Provide the [X, Y] coordinate of the cell's center where the given text is located.  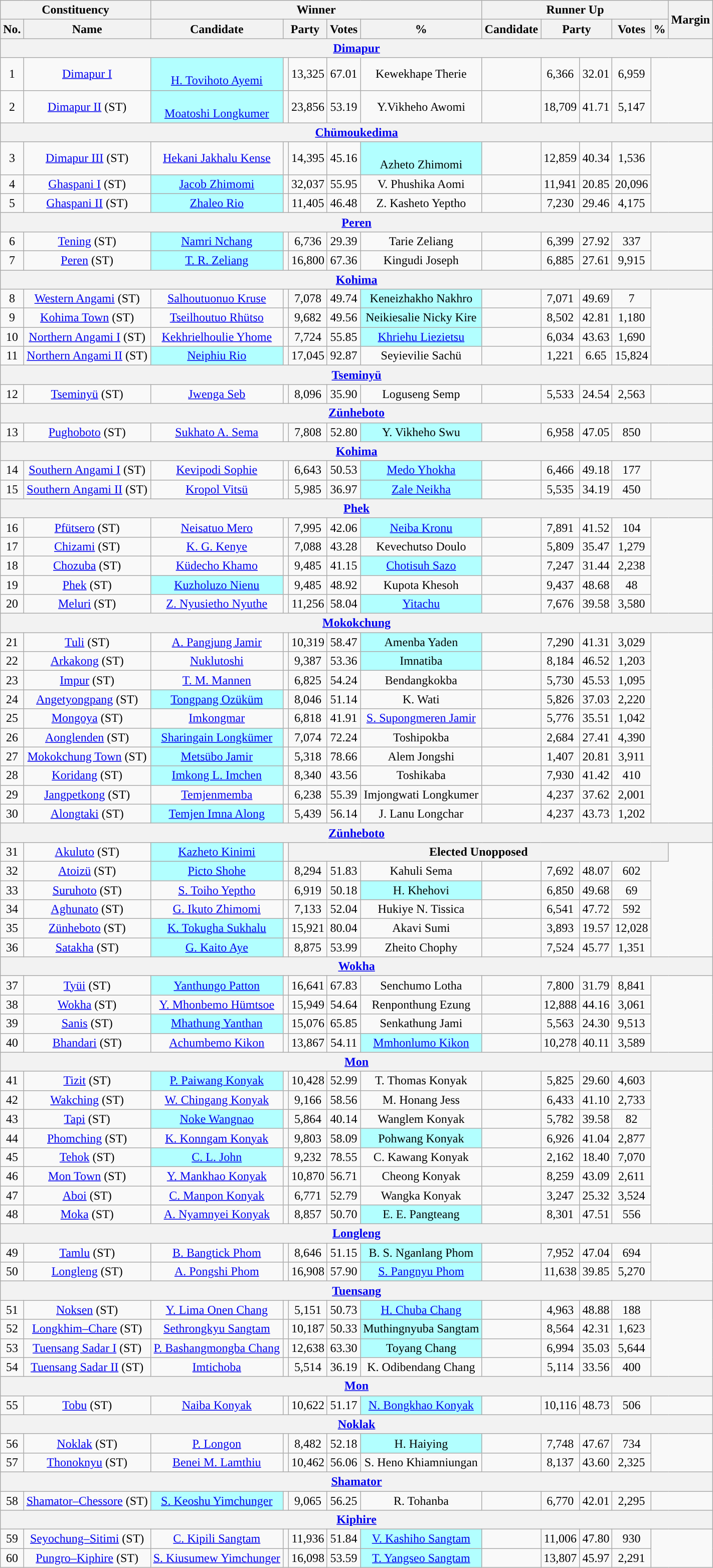
40 [12, 1043]
Wangka Konyak [421, 1196]
53.59 [343, 1558]
30 [12, 814]
7,088 [308, 546]
53 [12, 1348]
3,911 [632, 756]
49.69 [596, 299]
46 [12, 1176]
5,151 [308, 1310]
J. Lanu Longchar [421, 814]
42 [12, 1100]
E. E. Pangteang [421, 1215]
Temjen Imna Along [217, 814]
Akavi Sumi [421, 928]
H. Tovihoto Ayemi [217, 74]
Wanglem Konyak [421, 1119]
Kohima Town (ST) [87, 318]
37.03 [596, 699]
C. Kawang Konyak [421, 1157]
9,065 [308, 1500]
Tuli (ST) [87, 642]
52.99 [343, 1081]
C. Kipili Sangtam [217, 1539]
51.17 [343, 1405]
12,888 [561, 1005]
27.41 [596, 737]
400 [632, 1367]
Y. Mhonbemo Hümtsoe [217, 1005]
Imkong L. Imchen [217, 775]
49.18 [596, 470]
K. Tokugha Sukhalu [217, 928]
Kevipodi Sophie [217, 470]
11,936 [308, 1539]
2,733 [632, 1100]
Keneizhakho Nakhro [421, 299]
Kupota Khesoh [421, 585]
67.83 [343, 986]
6,366 [561, 74]
Koridang (ST) [87, 775]
Pohwang Konyak [421, 1138]
16 [12, 527]
45.97 [596, 1558]
Noksen (ST) [87, 1310]
Y. Mankhao Konyak [217, 1176]
410 [632, 775]
10,187 [308, 1329]
35 [12, 928]
52.79 [343, 1196]
Neisatuo Mero [217, 527]
52.18 [343, 1443]
50.70 [343, 1215]
60 [12, 1558]
Tuensang Sadar I (ST) [87, 1348]
S. Pangnyu Phom [421, 1272]
43.63 [596, 337]
37 [12, 986]
44 [12, 1138]
Tening (ST) [87, 241]
5,776 [561, 718]
52 [12, 1329]
6.65 [596, 356]
27 [12, 756]
Mokokchung [357, 623]
6,825 [308, 680]
5,439 [308, 814]
14 [12, 470]
8,259 [561, 1176]
M. Honang Jess [421, 1100]
Ghaspani II (ST) [87, 203]
Moka (ST) [87, 1215]
Neiba Kronu [421, 527]
Jacob Zhimomi [217, 184]
Tobu (ST) [87, 1405]
54.11 [343, 1043]
7,724 [308, 337]
1,351 [632, 947]
Imjongwati Longkumer [421, 795]
7,930 [561, 775]
Chozuba (ST) [87, 565]
11,006 [561, 1539]
Western Angami (ST) [87, 299]
Y.Vikheho Awomi [421, 106]
35.51 [596, 718]
20,096 [632, 184]
17,045 [308, 356]
Northern Angami II (ST) [87, 356]
67.36 [343, 260]
35.47 [596, 546]
Kuzholuzo Nienu [217, 585]
5,826 [561, 699]
5,147 [632, 106]
1,203 [632, 661]
6,958 [561, 432]
592 [632, 909]
1 [12, 74]
2,325 [632, 1462]
53.99 [343, 947]
11,405 [308, 203]
27.92 [596, 241]
T. M. Mannen [217, 680]
6 [12, 241]
7,078 [308, 299]
37.62 [596, 795]
Sethrongkyu Sangtam [217, 1329]
7,748 [561, 1443]
32,037 [308, 184]
54.64 [343, 1005]
A. Pangjung Jamir [217, 642]
34 [12, 909]
Noklak (ST) [87, 1443]
20.85 [596, 184]
3,589 [632, 1043]
8,875 [308, 947]
850 [632, 432]
42.01 [596, 1500]
20.81 [596, 756]
Hukiye N. Tissica [421, 909]
24 [12, 699]
49.68 [596, 890]
8,340 [308, 775]
42.06 [343, 527]
2,291 [632, 1558]
C. L. John [217, 1157]
Bendangkokba [421, 680]
Akuluto (ST) [87, 852]
5 [12, 203]
10,278 [561, 1043]
5,864 [308, 1119]
694 [632, 1253]
Kahuli Sema [421, 871]
Angetyongpang (ST) [87, 699]
S. Toiho Yeptho [217, 890]
43.28 [343, 546]
15,949 [308, 1005]
16,800 [308, 260]
56 [12, 1443]
78.55 [343, 1157]
8,482 [308, 1443]
H. Khehovi [421, 890]
48.73 [596, 1405]
49 [12, 1253]
Tehok (ST) [87, 1157]
17 [12, 546]
35.90 [343, 394]
19 [12, 585]
36 [12, 947]
50.33 [343, 1329]
5,730 [561, 680]
177 [632, 470]
31.44 [596, 565]
58.56 [343, 1100]
10,622 [308, 1405]
38 [12, 1005]
50.73 [343, 1310]
65.85 [343, 1024]
10,870 [308, 1176]
15,921 [308, 928]
45.77 [596, 947]
49.56 [343, 318]
Chotisuh Sazo [421, 565]
Bhandari (ST) [87, 1043]
P. Bashangmongba Chang [217, 1348]
11,638 [561, 1272]
33 [12, 890]
16,641 [308, 986]
6,994 [561, 1348]
36.97 [343, 489]
1,407 [561, 756]
9,915 [632, 260]
12,028 [632, 928]
82 [632, 1119]
Wokha [357, 966]
6,771 [308, 1196]
Tuensang [357, 1291]
Southern Angami I (ST) [87, 470]
56.71 [343, 1176]
Arkakong (ST) [87, 661]
5,782 [561, 1119]
Zünheboto (ST) [87, 928]
56.14 [343, 814]
Y. Lima Onen Chang [217, 1310]
43.60 [596, 1462]
3,029 [632, 642]
57 [12, 1462]
2 [12, 106]
10,116 [561, 1405]
Metsübo Jamir [217, 756]
48.07 [596, 871]
Aghunato (ST) [87, 909]
6,919 [308, 890]
41.10 [596, 1100]
50 [12, 1272]
Tamlu (ST) [87, 1253]
10 [12, 337]
45 [12, 1157]
Dimapur [357, 48]
54.24 [343, 680]
Muthingnyuba Sangtam [421, 1329]
N. Bongkhao Konyak [421, 1405]
3 [12, 158]
1,221 [561, 356]
6,926 [561, 1138]
92.87 [343, 356]
6,238 [308, 795]
Dimapur II (ST) [87, 106]
T. R. Zeliang [217, 260]
47.80 [596, 1539]
C. Manpon Konyak [217, 1196]
T. Thomas Konyak [421, 1081]
Jangpetkong (ST) [87, 795]
7,676 [561, 604]
14,395 [308, 158]
7,692 [561, 871]
Ghaspani I (ST) [87, 184]
16,908 [308, 1272]
2,684 [561, 737]
9,803 [308, 1138]
7,133 [308, 909]
4,963 [561, 1310]
Atoizü (ST) [87, 871]
Kropol Vitsü [217, 489]
29 [12, 795]
53.19 [343, 106]
T. Yangseo Sangtam [421, 1558]
8,096 [308, 394]
7,074 [308, 737]
39.85 [596, 1272]
56.06 [343, 1462]
Sanis (ST) [87, 1024]
Mon Town (ST) [87, 1176]
10,319 [308, 642]
2,877 [632, 1138]
Salhoutuonuo Kruse [217, 299]
A. Nyamnyei Konyak [217, 1215]
Name [87, 29]
39 [12, 1024]
54 [12, 1367]
53.36 [343, 661]
58.04 [343, 604]
50.18 [343, 890]
6,885 [561, 260]
49.74 [343, 299]
556 [632, 1215]
47.51 [596, 1215]
K. Konngam Konyak [217, 1138]
Imtichoba [217, 1367]
602 [632, 871]
4,175 [632, 203]
7,891 [561, 527]
45.53 [596, 680]
Alongtaki (ST) [87, 814]
Tongpang Ozüküm [217, 699]
P. Longon [217, 1443]
B. S. Nganlang Phom [421, 1253]
63.30 [343, 1348]
Pungro–Kiphire (ST) [87, 1558]
Medo Yhokha [421, 470]
8 [12, 299]
23,856 [308, 106]
44.16 [596, 1005]
27.61 [596, 260]
31 [12, 852]
11,256 [308, 604]
K. Wati [421, 699]
55.95 [343, 184]
Toshipokba [421, 737]
Phek [357, 508]
Cheong Konyak [421, 1176]
41 [12, 1081]
8,301 [561, 1215]
Yanthungo Patton [217, 986]
Noklak [357, 1424]
Wakching (ST) [87, 1100]
12 [12, 394]
69 [632, 890]
Winner [316, 10]
Mhathung Yanthan [217, 1024]
Wokha (ST) [87, 1005]
1,042 [632, 718]
734 [632, 1443]
337 [632, 241]
45.16 [343, 158]
Kiphire [357, 1520]
Senkathung Jami [421, 1024]
57.90 [343, 1272]
Shamator–Chessore (ST) [87, 1500]
32 [12, 871]
2,001 [632, 795]
Noke Wangnao [217, 1119]
S. Heno Khiamniungan [421, 1462]
7,800 [561, 986]
80.04 [343, 928]
K. G. Kenye [217, 546]
25 [12, 718]
2,295 [632, 1500]
Mokokchung Town (ST) [87, 756]
Neiphiu Rio [217, 356]
1,180 [632, 318]
28 [12, 775]
V. Kashiho Sangtam [421, 1539]
31.79 [596, 986]
58 [12, 1500]
Phek (ST) [87, 585]
Shamator [357, 1481]
S. Supongmeren Jamir [421, 718]
Kewekhape Therie [421, 74]
43.09 [596, 1176]
24.30 [596, 1024]
2,611 [632, 1176]
Mongoya (ST) [87, 718]
10,462 [308, 1462]
22 [12, 661]
36.19 [343, 1367]
506 [632, 1405]
7,524 [561, 947]
34.19 [596, 489]
12,859 [561, 158]
20 [12, 604]
5,114 [561, 1367]
51.14 [343, 699]
Imnatiba [421, 661]
Y. Vikheho Swu [421, 432]
Naiba Konyak [217, 1405]
Tuensang Sadar II (ST) [87, 1367]
29.39 [343, 241]
41.52 [596, 527]
40.11 [596, 1043]
S. Kiusumew Yimchunger [217, 1558]
8,502 [561, 318]
40.34 [596, 158]
52.04 [343, 909]
46.48 [343, 203]
Meluri (ST) [87, 604]
Hekani Jakhalu Kense [217, 158]
32.01 [596, 74]
9,387 [308, 661]
6,399 [561, 241]
Z. Nyusietho Nyuthe [217, 604]
Benei M. Lamthiu [217, 1462]
5,514 [308, 1367]
43.73 [596, 814]
Dimapur I [87, 74]
Zale Neikha [421, 489]
Chümoukedima [357, 132]
Pughoboto (ST) [87, 432]
51.84 [343, 1539]
1,623 [632, 1329]
5,825 [561, 1081]
Namri Nchang [217, 241]
Tarie Zeliang [421, 241]
9,232 [308, 1157]
Kazheto Kinimi [217, 852]
Seyievilie Sachü [421, 356]
3,580 [632, 604]
7,071 [561, 299]
Satakha (ST) [87, 947]
11,941 [561, 184]
Seyochung–Sitimi (ST) [87, 1539]
19.57 [596, 928]
Aboi (ST) [87, 1196]
Zheito Chophy [421, 947]
11 [12, 356]
46.52 [596, 661]
4 [12, 184]
13,867 [308, 1043]
G. Kaito Aye [217, 947]
Tseilhoutuo Rhütso [217, 318]
41.04 [596, 1138]
6,034 [561, 337]
Chizami (ST) [87, 546]
Margin [690, 20]
B. Bangtick Phom [217, 1253]
Achumbemo Kikon [217, 1043]
Yitachu [421, 604]
Southern Angami II (ST) [87, 489]
43 [12, 1119]
Jwenga Seb [217, 394]
6,818 [308, 718]
H. Haiying [421, 1443]
58.09 [343, 1138]
Nuklutoshi [217, 661]
55.39 [343, 795]
Pfütsero (ST) [87, 527]
8,184 [561, 661]
Toyang Chang [421, 1348]
Northern Angami I (ST) [87, 337]
18,709 [561, 106]
8,841 [632, 986]
6,466 [561, 470]
51.83 [343, 871]
8,046 [308, 699]
21 [12, 642]
G. Ikuto Zhimomi [217, 909]
7,247 [561, 565]
Moatoshi Longkumer [217, 106]
2,162 [561, 1157]
55.85 [343, 337]
7,952 [561, 1253]
V. Phushika Aomi [421, 184]
33.56 [596, 1367]
Tseminyü [357, 375]
15 [12, 489]
Longleng [357, 1234]
51 [12, 1310]
13 [12, 432]
Kevechutso Doulo [421, 546]
6,541 [561, 909]
Picto Shohe [217, 871]
Mmhonlumo Kikon [421, 1043]
41.42 [596, 775]
1,536 [632, 158]
Thonoknyu (ST) [87, 1462]
50.53 [343, 470]
6,770 [561, 1500]
Peren [357, 222]
3,247 [561, 1196]
5,644 [632, 1348]
7,808 [308, 432]
41.15 [343, 565]
29.46 [596, 203]
Tizit (ST) [87, 1081]
Elected Unopposed [478, 852]
9,437 [561, 585]
41.71 [596, 106]
40.14 [343, 1119]
Loguseng Semp [421, 394]
8,294 [308, 871]
Toshikaba [421, 775]
Kingudi Joseph [421, 260]
9,166 [308, 1100]
Runner Up [575, 10]
Sharingain Longkümer [217, 737]
48.88 [596, 1310]
29.60 [596, 1081]
Zhaleo Rio [217, 203]
1,690 [632, 337]
Neikiesalie Nicky Kire [421, 318]
8,646 [308, 1253]
8,137 [561, 1462]
35.03 [596, 1348]
Longkhim–Chare (ST) [87, 1329]
No. [12, 29]
52.80 [343, 432]
51.15 [343, 1253]
Impur (ST) [87, 680]
Z. Kasheto Yeptho [421, 203]
5,535 [561, 489]
2,220 [632, 699]
S. Keoshu Yimchunger [217, 1500]
78.66 [343, 756]
9,513 [632, 1024]
13,807 [561, 1558]
72.24 [343, 737]
47 [12, 1196]
47.67 [596, 1443]
Sukhato A. Sema [217, 432]
23 [12, 680]
4,390 [632, 737]
9 [12, 318]
7,995 [308, 527]
25.32 [596, 1196]
8,564 [561, 1329]
42.81 [596, 318]
1,202 [632, 814]
Peren (ST) [87, 260]
6,643 [308, 470]
Tyüi (ST) [87, 986]
55 [12, 1405]
H. Chuba Chang [421, 1310]
Küdecho Khamo [217, 565]
930 [632, 1539]
Tseminyü (ST) [87, 394]
P. Paiwang Konyak [217, 1081]
Kekhrielhoulie Yhome [217, 337]
5,563 [561, 1024]
3,893 [561, 928]
Renponthung Ezung [421, 1005]
1,095 [632, 680]
188 [632, 1310]
41.91 [343, 718]
16,098 [308, 1558]
9,682 [308, 318]
3,061 [632, 1005]
18 [12, 565]
Senchumo Lotha [421, 986]
K. Odibendang Chang [421, 1367]
Khriehu Liezietsu [421, 337]
7,230 [561, 203]
48.92 [343, 585]
47.05 [596, 432]
47.04 [596, 1253]
41.31 [596, 642]
W. Chingang Konyak [217, 1100]
15,824 [632, 356]
A. Pongshi Phom [217, 1272]
Phomching (ST) [87, 1138]
Tapi (ST) [87, 1119]
5,985 [308, 489]
7,290 [561, 642]
5,318 [308, 756]
104 [632, 527]
43.56 [343, 775]
47.72 [596, 909]
Constituency [75, 10]
18.40 [596, 1157]
15,076 [308, 1024]
56.25 [343, 1500]
5,809 [561, 546]
58.47 [343, 642]
2,563 [632, 394]
Azheto Zhimomi [421, 158]
6,959 [632, 74]
Suruhoto (ST) [87, 890]
Imkongmar [217, 718]
Dimapur III (ST) [87, 158]
Alem Jongshi [421, 756]
Longleng (ST) [87, 1272]
59 [12, 1539]
48.68 [596, 585]
6,433 [561, 1100]
12,638 [308, 1348]
7,070 [632, 1157]
5,533 [561, 394]
3,524 [632, 1196]
2,238 [632, 565]
13,325 [308, 74]
5,270 [632, 1272]
1,279 [632, 546]
6,736 [308, 241]
Temjenmemba [217, 795]
67.01 [343, 74]
Aonglenden (ST) [87, 737]
R. Tohanba [421, 1500]
26 [12, 737]
6,850 [561, 890]
4,603 [632, 1081]
10,428 [308, 1081]
Amenba Yaden [421, 642]
450 [632, 489]
24.54 [596, 394]
8,857 [308, 1215]
42.31 [596, 1329]
